Capture the cell that displays the provided text and extract its [x, y] central coordinate. 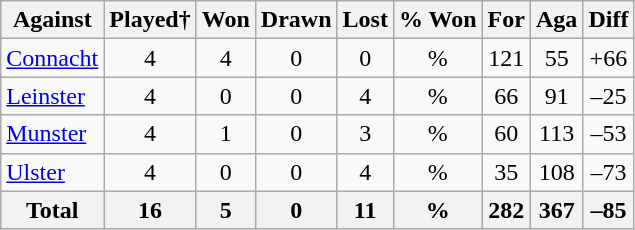
66 [506, 96]
Munster [52, 134]
Ulster [52, 172]
5 [226, 210]
Against [52, 20]
% Won [438, 20]
–53 [608, 134]
Played† [150, 20]
1 [226, 134]
Leinster [52, 96]
282 [506, 210]
35 [506, 172]
Connacht [52, 58]
Diff [608, 20]
3 [365, 134]
91 [556, 96]
+66 [608, 58]
55 [556, 58]
For [506, 20]
60 [506, 134]
367 [556, 210]
Drawn [296, 20]
113 [556, 134]
16 [150, 210]
–25 [608, 96]
–73 [608, 172]
11 [365, 210]
Total [52, 210]
Aga [556, 20]
108 [556, 172]
121 [506, 58]
Won [226, 20]
–85 [608, 210]
Lost [365, 20]
